Extract the [x, y] coordinate from the center of the cell holding the provided text.  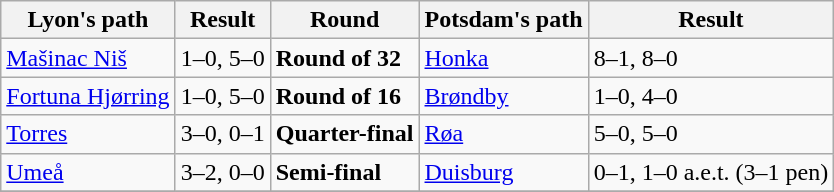
Duisburg [504, 172]
0–1, 1–0 a.e.t. (3–1 pen) [711, 172]
Round [344, 20]
Quarter-final [344, 134]
Round of 16 [344, 96]
Røa [504, 134]
Potsdam's path [504, 20]
Mašinac Niš [88, 58]
Honka [504, 58]
Umeå [88, 172]
5–0, 5–0 [711, 134]
Semi-final [344, 172]
Torres [88, 134]
3–0, 0–1 [222, 134]
Round of 32 [344, 58]
Lyon's path [88, 20]
3–2, 0–0 [222, 172]
8–1, 8–0 [711, 58]
Fortuna Hjørring [88, 96]
1–0, 4–0 [711, 96]
Brøndby [504, 96]
